Find where the given text appears and provide that cell's center as [X, Y] coordinate. 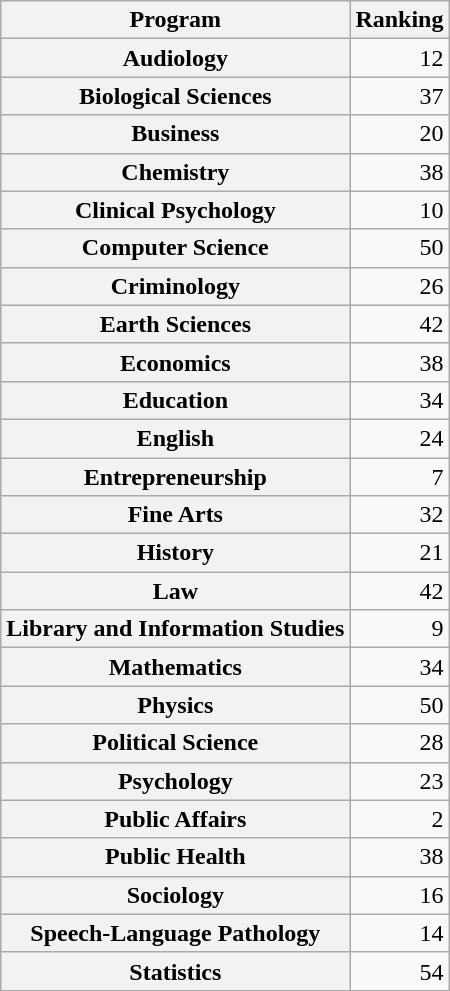
Psychology [176, 781]
Public Health [176, 857]
54 [400, 971]
Business [176, 134]
23 [400, 781]
14 [400, 933]
16 [400, 895]
Speech-Language Pathology [176, 933]
Education [176, 400]
Earth Sciences [176, 324]
32 [400, 515]
Criminology [176, 286]
21 [400, 553]
Chemistry [176, 172]
Biological Sciences [176, 96]
Sociology [176, 895]
9 [400, 629]
26 [400, 286]
Statistics [176, 971]
37 [400, 96]
English [176, 438]
Entrepreneurship [176, 477]
Program [176, 20]
2 [400, 819]
Economics [176, 362]
Physics [176, 705]
Library and Information Studies [176, 629]
Mathematics [176, 667]
Fine Arts [176, 515]
20 [400, 134]
Computer Science [176, 248]
12 [400, 58]
Clinical Psychology [176, 210]
7 [400, 477]
Public Affairs [176, 819]
10 [400, 210]
Audiology [176, 58]
Ranking [400, 20]
Law [176, 591]
History [176, 553]
Political Science [176, 743]
28 [400, 743]
24 [400, 438]
